Identify which cell holds the provided text, then report its [x, y] central coordinate. 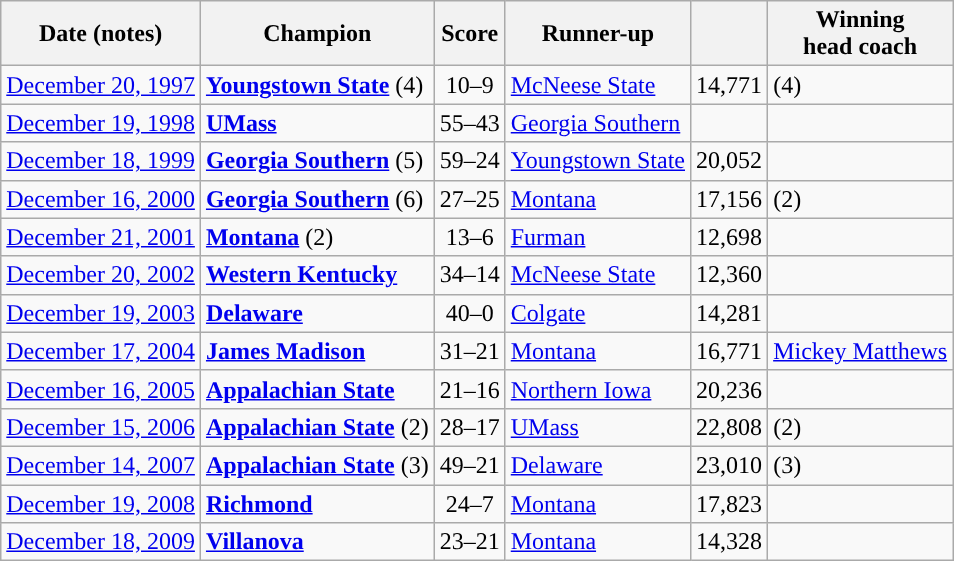
Appalachian State (2) [317, 427]
Date (notes) [101, 34]
31–21 [470, 351]
13–6 [470, 237]
12,360 [730, 275]
Western Kentucky [317, 275]
December 15, 2006 [101, 427]
12,698 [730, 237]
20,052 [730, 161]
Champion [317, 34]
Richmond [317, 503]
Georgia Southern (5) [317, 161]
16,771 [730, 351]
Youngstown State (4) [317, 85]
Georgia Southern (6) [317, 199]
(3) [860, 465]
Georgia Southern [598, 123]
49–21 [470, 465]
20,236 [730, 389]
December 17, 2004 [101, 351]
December 16, 2000 [101, 199]
27–25 [470, 199]
17,156 [730, 199]
December 19, 2008 [101, 503]
21–16 [470, 389]
December 16, 2005 [101, 389]
Villanova [317, 542]
December 20, 2002 [101, 275]
December 19, 2003 [101, 313]
December 21, 2001 [101, 237]
James Madison [317, 351]
Winninghead coach [860, 34]
55–43 [470, 123]
December 19, 1998 [101, 123]
Northern Iowa [598, 389]
Furman [598, 237]
28–17 [470, 427]
14,328 [730, 542]
Appalachian State (3) [317, 465]
22,808 [730, 427]
(4) [860, 85]
Colgate [598, 313]
24–7 [470, 503]
23,010 [730, 465]
23–21 [470, 542]
Appalachian State [317, 389]
34–14 [470, 275]
Youngstown State [598, 161]
14,281 [730, 313]
Runner-up [598, 34]
Montana (2) [317, 237]
Score [470, 34]
59–24 [470, 161]
December 14, 2007 [101, 465]
40–0 [470, 313]
10–9 [470, 85]
December 18, 1999 [101, 161]
17,823 [730, 503]
December 20, 1997 [101, 85]
December 18, 2009 [101, 542]
14,771 [730, 85]
Mickey Matthews [860, 351]
